Scan for the cell matching the given text and deliver its (x, y) coordinate at center. 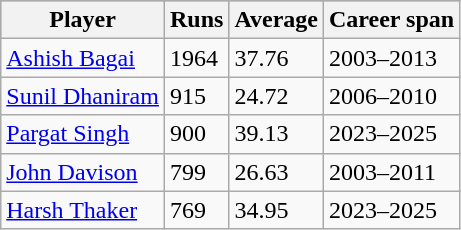
Average (276, 20)
Player (83, 20)
1964 (196, 58)
769 (196, 210)
2003–2011 (391, 172)
900 (196, 134)
915 (196, 96)
Sunil Dhaniram (83, 96)
John Davison (83, 172)
2003–2013 (391, 58)
24.72 (276, 96)
Harsh Thaker (83, 210)
39.13 (276, 134)
Ashish Bagai (83, 58)
Pargat Singh (83, 134)
Career span (391, 20)
2006–2010 (391, 96)
Runs (196, 20)
37.76 (276, 58)
34.95 (276, 210)
26.63 (276, 172)
799 (196, 172)
